Return the [X, Y] coordinate for the center point of the cell that contains the specified text.  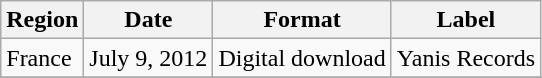
Digital download [302, 58]
France [42, 58]
Date [148, 20]
Yanis Records [466, 58]
July 9, 2012 [148, 58]
Format [302, 20]
Label [466, 20]
Region [42, 20]
